From the cell containing the given text, extract its center point as (x, y) coordinate. 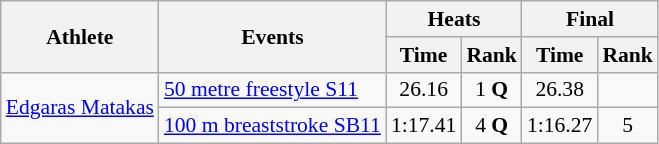
1:16.27 (560, 126)
4 Q (492, 126)
50 metre freestyle S11 (272, 90)
1:17.41 (424, 126)
26.38 (560, 90)
Edgaras Matakas (80, 108)
Athlete (80, 36)
5 (628, 126)
26.16 (424, 90)
1 Q (492, 90)
Events (272, 36)
100 m breaststroke SB11 (272, 126)
Final (590, 19)
Heats (454, 19)
